Determine the [X, Y] coordinate at the center of the cell enclosing the given text.  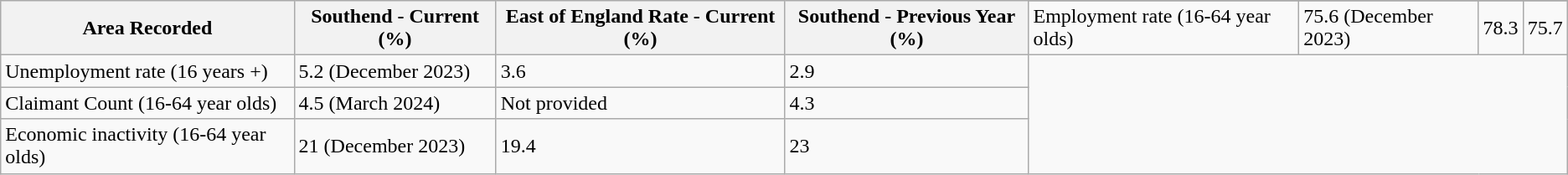
East of England Rate - Current (%) [640, 28]
21 (December 2023) [395, 146]
Not provided [640, 103]
75.6 (December 2023) [1389, 28]
5.2 (December 2023) [395, 71]
Unemployment rate (16 years +) [147, 71]
2.9 [906, 71]
Area Recorded [147, 28]
4.5 (March 2024) [395, 103]
4.3 [906, 103]
75.7 [1545, 28]
Southend - Previous Year (%) [906, 28]
Southend - Current (%) [395, 28]
Economic inactivity (16-64 year olds) [147, 146]
78.3 [1501, 28]
Claimant Count (16-64 year olds) [147, 103]
Employment rate (16-64 year olds) [1164, 28]
23 [906, 146]
19.4 [640, 146]
3.6 [640, 71]
